Extract the [X, Y] coordinate from the center of the cell holding the provided text.  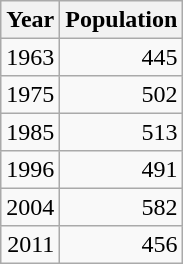
Year [30, 20]
582 [122, 206]
2004 [30, 206]
456 [122, 244]
491 [122, 170]
2011 [30, 244]
1963 [30, 56]
513 [122, 132]
Population [122, 20]
502 [122, 94]
1975 [30, 94]
445 [122, 56]
1985 [30, 132]
1996 [30, 170]
